Output the (x, y) coordinate of the center of the cell containing the given text.  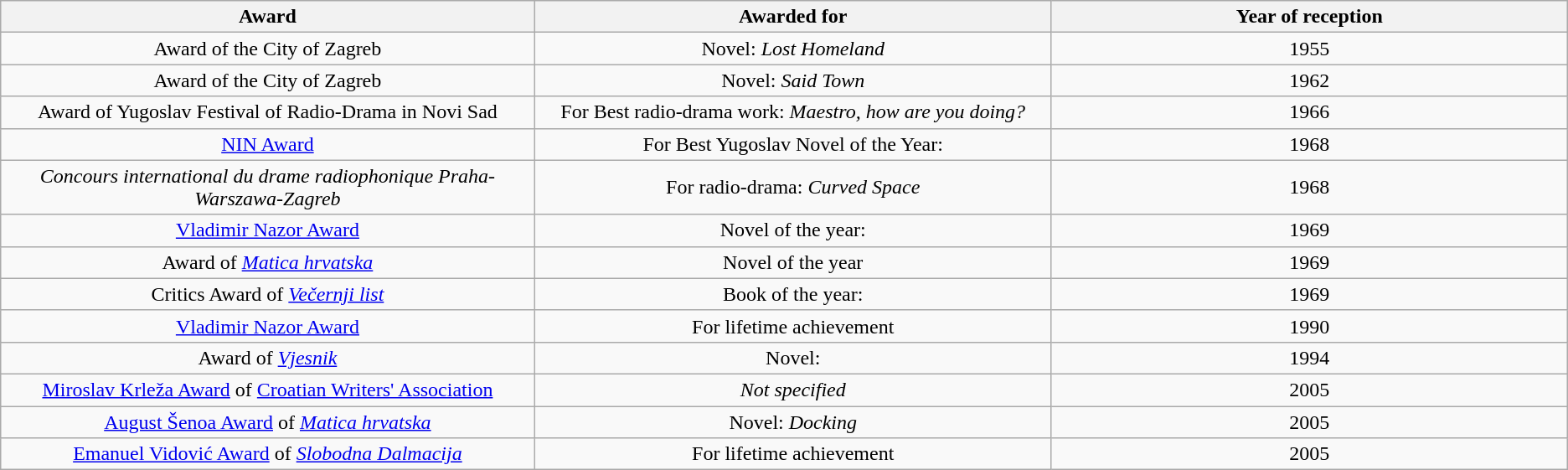
Critics Award of Večernji list (268, 294)
NIN Award (268, 144)
1966 (1309, 112)
For radio-drama: Curved Space (792, 188)
Book of the year: (792, 294)
Award of Matica hrvatska (268, 262)
Novel of the year: (792, 230)
1955 (1309, 49)
August Šenoa Award of Matica hrvatska (268, 421)
For Best radio-drama work: Maestro, how are you doing? (792, 112)
Novel: Docking (792, 421)
Awarded for (792, 17)
Award of Vjesnik (268, 358)
Year of reception (1309, 17)
Emanuel Vidović Award of Slobodna Dalmacija (268, 454)
Novel: (792, 358)
Not specified (792, 390)
1962 (1309, 80)
Novel: Lost Homeland (792, 49)
Novel of the year (792, 262)
1990 (1309, 326)
Miroslav Krleža Award of Croatian Writers' Association (268, 390)
Award (268, 17)
Award of Yugoslav Festival of Radio-Drama in Novi Sad (268, 112)
For Best Yugoslav Novel of the Year: (792, 144)
Novel: Said Town (792, 80)
1994 (1309, 358)
Concours international du drame radiophonique Praha-Warszawa-Zagreb (268, 188)
